Output the (x, y) coordinate of the center of the cell containing the given text.  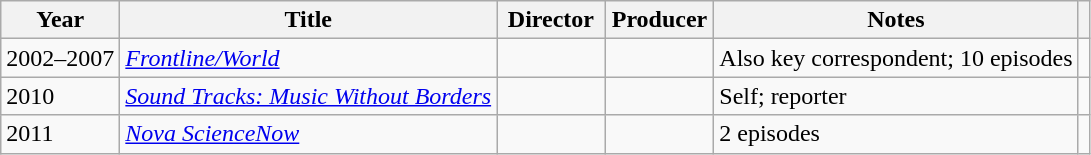
Director (552, 20)
Frontline/World (308, 58)
2011 (60, 134)
Nova ScienceNow (308, 134)
Sound Tracks: Music Without Borders (308, 96)
2 episodes (896, 134)
Also key correspondent; 10 episodes (896, 58)
Self; reporter (896, 96)
Year (60, 20)
Notes (896, 20)
2010 (60, 96)
2002–2007 (60, 58)
Producer (660, 20)
Title (308, 20)
